Locate the cell with the specified text and output its [X, Y] center coordinate. 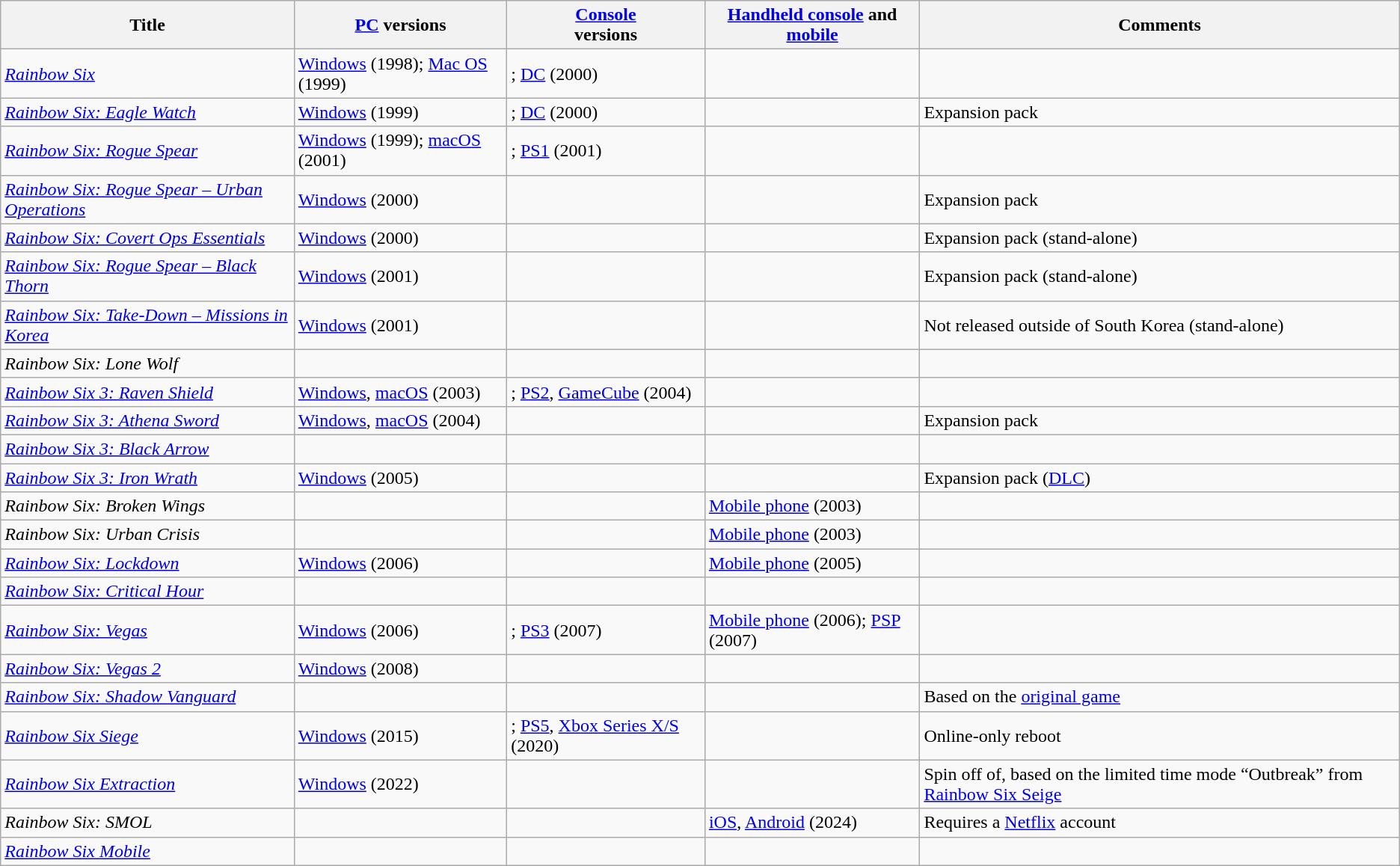
Rainbow Six: Covert Ops Essentials [148, 238]
Windows, macOS (2003) [400, 392]
Rainbow Six: Urban Crisis [148, 535]
Consoleversions [606, 25]
; PS1 (2001) [606, 151]
Rainbow Six 3: Athena Sword [148, 420]
Rainbow Six: Vegas [148, 630]
Rainbow Six: Eagle Watch [148, 112]
Handheld console and mobile [812, 25]
Windows (2005) [400, 478]
Rainbow Six Extraction [148, 784]
Windows (2008) [400, 669]
Spin off of, based on the limited time mode “Outbreak” from Rainbow Six Seige [1159, 784]
Rainbow Six Siege [148, 736]
Windows (1999) [400, 112]
Windows (1999); macOS (2001) [400, 151]
Rainbow Six 3: Raven Shield [148, 392]
Rainbow Six: Broken Wings [148, 506]
Rainbow Six Mobile [148, 851]
Rainbow Six: Shadow Vanguard [148, 697]
Rainbow Six 3: Iron Wrath [148, 478]
PC versions [400, 25]
Requires a Netflix account [1159, 823]
Not released outside of South Korea (stand-alone) [1159, 325]
Rainbow Six: Lockdown [148, 563]
Rainbow Six: Critical Hour [148, 592]
Rainbow Six: Vegas 2 [148, 669]
Windows (2022) [400, 784]
Rainbow Six [148, 73]
Rainbow Six: Lone Wolf [148, 363]
Windows, macOS (2004) [400, 420]
; PS2, GameCube (2004) [606, 392]
Expansion pack (DLC) [1159, 478]
Mobile phone (2005) [812, 563]
Comments [1159, 25]
Rainbow Six: Rogue Spear – Black Thorn [148, 277]
; PS5, Xbox Series X/S (2020) [606, 736]
Based on the original game [1159, 697]
Rainbow Six: SMOL [148, 823]
Mobile phone (2006); PSP (2007) [812, 630]
Rainbow Six 3: Black Arrow [148, 449]
; PS3 (2007) [606, 630]
iOS, Android (2024) [812, 823]
Windows (2015) [400, 736]
Title [148, 25]
Rainbow Six: Rogue Spear – Urban Operations [148, 199]
Online-only reboot [1159, 736]
Windows (1998); Mac OS (1999) [400, 73]
Rainbow Six: Rogue Spear [148, 151]
Rainbow Six: Take-Down – Missions in Korea [148, 325]
